Pinpoint the cell where the given text exists, returning its (X, Y) midpoint coordinate. 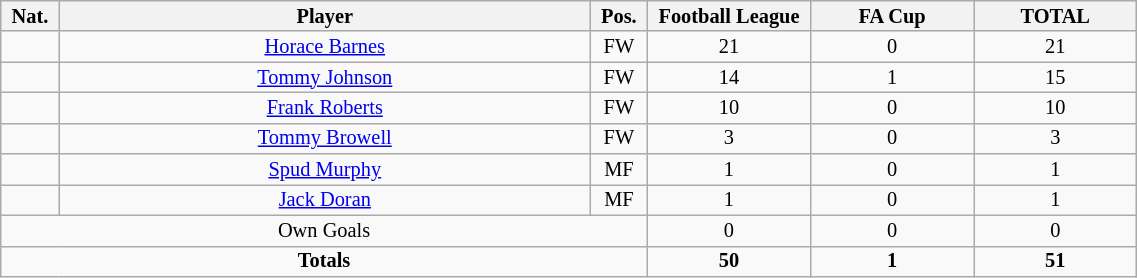
Player (324, 16)
Jack Doran (324, 200)
Nat. (30, 16)
FA Cup (892, 16)
Frank Roberts (324, 108)
15 (1056, 78)
Tommy Browell (324, 138)
14 (728, 78)
Football League (728, 16)
50 (728, 262)
Spud Murphy (324, 170)
Totals (324, 262)
51 (1056, 262)
Horace Barnes (324, 46)
Tommy Johnson (324, 78)
Pos. (618, 16)
TOTAL (1056, 16)
Own Goals (324, 230)
